Capture the cell that displays the provided text and extract its [X, Y] central coordinate. 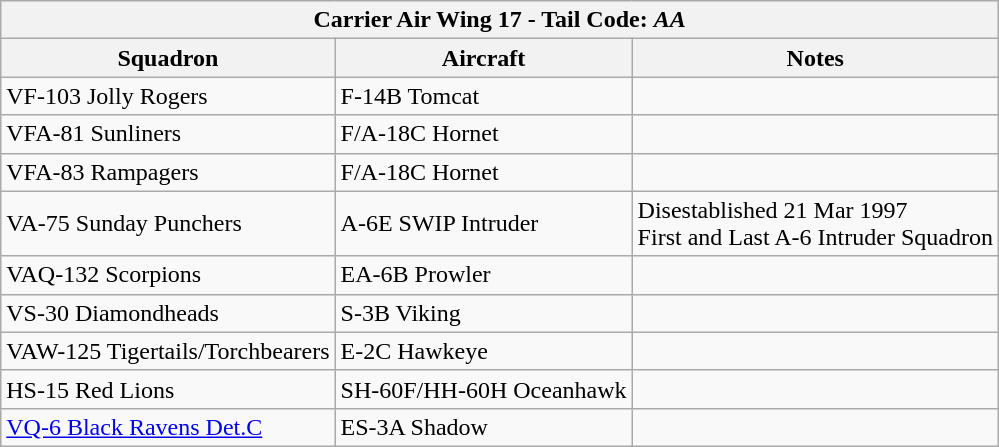
Squadron [168, 58]
Carrier Air Wing 17 - Tail Code: AA [500, 20]
EA-6B Prowler [484, 275]
Aircraft [484, 58]
VFA-83 Rampagers [168, 172]
F-14B Tomcat [484, 96]
VS-30 Diamondheads [168, 313]
VAQ-132 Scorpions [168, 275]
Notes [815, 58]
Disestablished 21 Mar 1997First and Last A-6 Intruder Squadron [815, 224]
SH-60F/HH-60H Oceanhawk [484, 389]
HS-15 Red Lions [168, 389]
VA-75 Sunday Punchers [168, 224]
ES-3A Shadow [484, 427]
VAW-125 Tigertails/Torchbearers [168, 351]
A-6E SWIP Intruder [484, 224]
VF-103 Jolly Rogers [168, 96]
E-2C Hawkeye [484, 351]
S-3B Viking [484, 313]
VFA-81 Sunliners [168, 134]
VQ-6 Black Ravens Det.C [168, 427]
